Search for the cell housing the specified text and yield its (x, y) center coordinate. 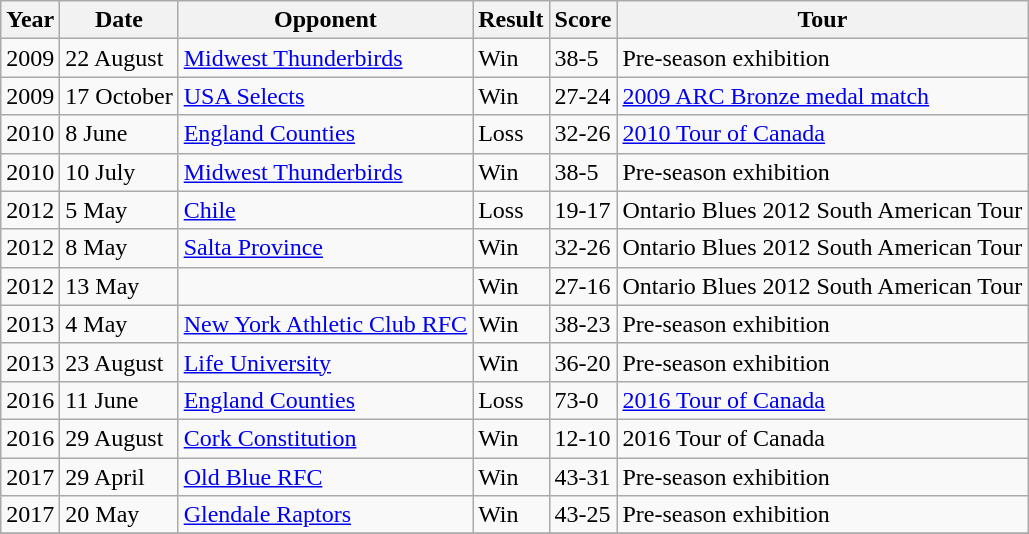
Date (119, 20)
Tour (822, 20)
Result (511, 20)
Cork Constitution (325, 438)
43-25 (583, 515)
19-17 (583, 210)
13 May (119, 286)
Old Blue RFC (325, 477)
5 May (119, 210)
11 June (119, 400)
29 August (119, 438)
2010 Tour of Canada (822, 134)
USA Selects (325, 96)
8 May (119, 248)
Score (583, 20)
Glendale Raptors (325, 515)
36-20 (583, 362)
27-16 (583, 286)
Year (30, 20)
29 April (119, 477)
17 October (119, 96)
Chile (325, 210)
27-24 (583, 96)
12-10 (583, 438)
20 May (119, 515)
Opponent (325, 20)
Life University (325, 362)
10 July (119, 172)
73-0 (583, 400)
4 May (119, 324)
38-23 (583, 324)
New York Athletic Club RFC (325, 324)
23 August (119, 362)
2009 ARC Bronze medal match (822, 96)
8 June (119, 134)
Salta Province (325, 248)
22 August (119, 58)
43-31 (583, 477)
